Output the (X, Y) coordinate of the center of the cell containing the given text.  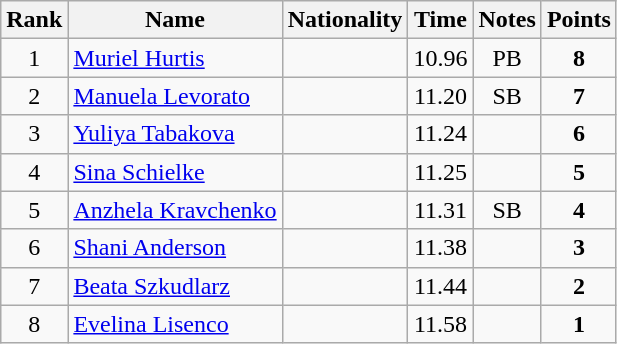
Evelina Lisenco (175, 324)
Shani Anderson (175, 248)
Sina Schielke (175, 172)
Points (578, 20)
Beata Szkudlarz (175, 286)
Anzhela Kravchenko (175, 210)
Rank (34, 20)
11.44 (440, 286)
10.96 (440, 58)
11.58 (440, 324)
11.24 (440, 134)
Notes (507, 20)
PB (507, 58)
11.31 (440, 210)
Time (440, 20)
Name (175, 20)
11.25 (440, 172)
Muriel Hurtis (175, 58)
Yuliya Tabakova (175, 134)
Nationality (345, 20)
11.38 (440, 248)
11.20 (440, 96)
Manuela Levorato (175, 96)
